Provide the (x, y) coordinate of the cell's center where the given text is located.  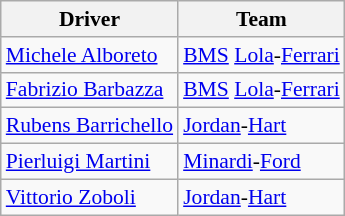
Rubens Barrichello (90, 126)
Pierluigi Martini (90, 162)
Vittorio Zoboli (90, 197)
Team (262, 19)
Minardi-Ford (262, 162)
Driver (90, 19)
Fabrizio Barbazza (90, 90)
Michele Alboreto (90, 55)
